From the cell containing the given text, extract its center point as [X, Y] coordinate. 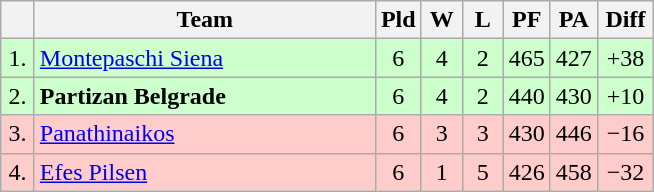
5 [482, 172]
446 [574, 134]
Partizan Belgrade [204, 96]
Pld [398, 20]
+10 [625, 96]
Panathinaikos [204, 134]
W [442, 20]
458 [574, 172]
Team [204, 20]
Montepaschi Siena [204, 58]
3. [18, 134]
PF [526, 20]
1. [18, 58]
−32 [625, 172]
L [482, 20]
2. [18, 96]
426 [526, 172]
−16 [625, 134]
PA [574, 20]
+38 [625, 58]
Efes Pilsen [204, 172]
1 [442, 172]
4. [18, 172]
465 [526, 58]
Diff [625, 20]
427 [574, 58]
440 [526, 96]
